Scan for the cell matching the given text and deliver its [X, Y] coordinate at center. 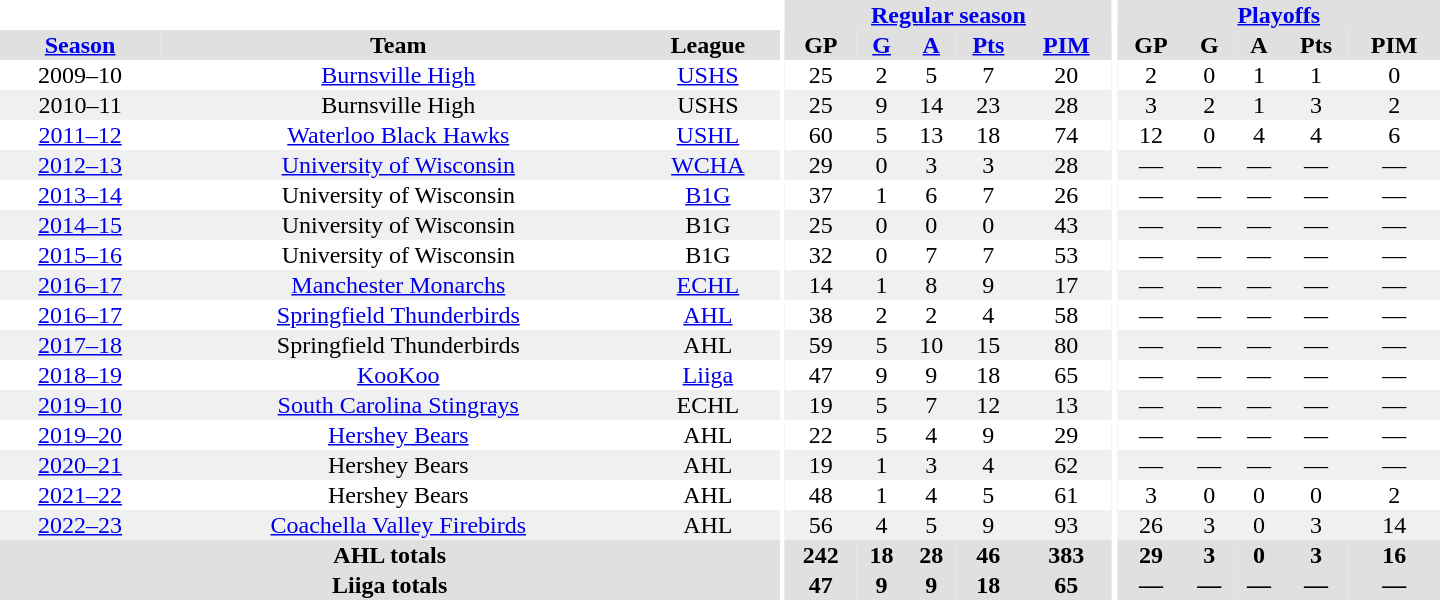
46 [988, 555]
USHL [708, 135]
KooKoo [398, 375]
56 [821, 525]
2019–20 [80, 435]
Regular season [948, 15]
Team [398, 45]
2020–21 [80, 465]
2011–12 [80, 135]
16 [1394, 555]
22 [821, 435]
Season [80, 45]
2017–18 [80, 345]
242 [821, 555]
15 [988, 345]
10 [931, 345]
32 [821, 255]
53 [1066, 255]
80 [1066, 345]
League [708, 45]
38 [821, 315]
WCHA [708, 165]
59 [821, 345]
Liiga [708, 375]
48 [821, 495]
74 [1066, 135]
37 [821, 195]
8 [931, 285]
43 [1066, 225]
20 [1066, 75]
2018–19 [80, 375]
2019–10 [80, 405]
2021–22 [80, 495]
62 [1066, 465]
383 [1066, 555]
2022–23 [80, 525]
2010–11 [80, 105]
60 [821, 135]
Playoffs [1279, 15]
23 [988, 105]
2013–14 [80, 195]
AHL totals [390, 555]
2015–16 [80, 255]
Liiga totals [390, 585]
Coachella Valley Firebirds [398, 525]
2012–13 [80, 165]
17 [1066, 285]
61 [1066, 495]
93 [1066, 525]
South Carolina Stingrays [398, 405]
Manchester Monarchs [398, 285]
Waterloo Black Hawks [398, 135]
2009–10 [80, 75]
2014–15 [80, 225]
58 [1066, 315]
